Locate the cell with the specified text and output its (x, y) center coordinate. 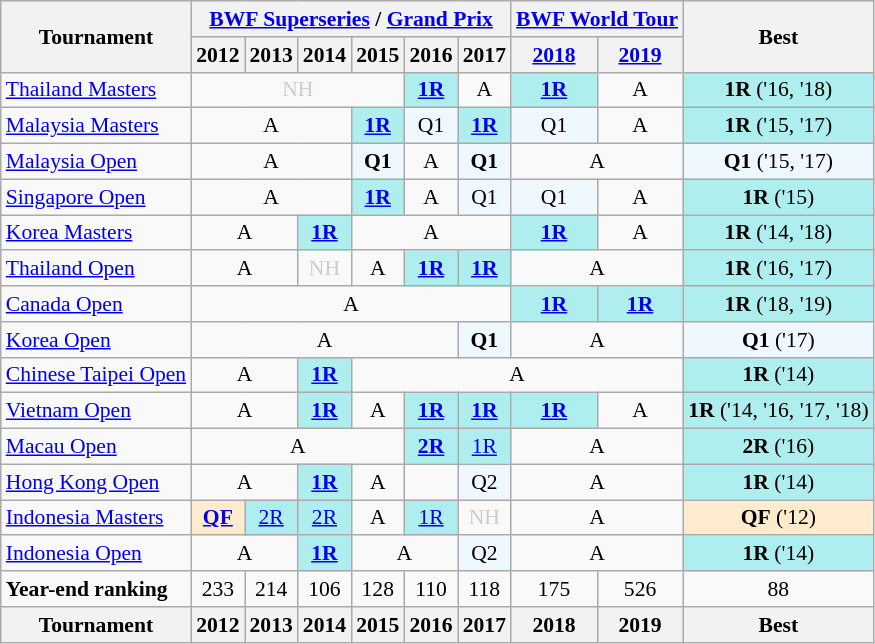
Canada Open (96, 304)
1R ('15, '17) (778, 126)
1R ('15) (778, 197)
Indonesia Open (96, 554)
Q1 ('15, '17) (778, 162)
Korea Open (96, 340)
Vietnam Open (96, 411)
1R ('14, '18) (778, 233)
Q1 ('17) (778, 340)
Chinese Taipei Open (96, 375)
175 (554, 589)
526 (640, 589)
Macau Open (96, 447)
88 (778, 589)
214 (270, 589)
Singapore Open (96, 197)
Malaysia Masters (96, 126)
1R ('16, '17) (778, 269)
128 (378, 589)
110 (430, 589)
QF ('12) (778, 518)
Year-end ranking (96, 589)
233 (218, 589)
Thailand Masters (96, 90)
106 (324, 589)
QF (218, 518)
Indonesia Masters (96, 518)
1R ('18, '19) (778, 304)
Thailand Open (96, 269)
1R ('14, '16, '17, '18) (778, 411)
2R ('16) (778, 447)
Korea Masters (96, 233)
BWF Superseries / Grand Prix (351, 19)
1R ('16, '18) (778, 90)
118 (484, 589)
Malaysia Open (96, 162)
Hong Kong Open (96, 482)
BWF World Tour (597, 19)
